Determine the (x, y) coordinate at the center of the cell enclosing the given text.  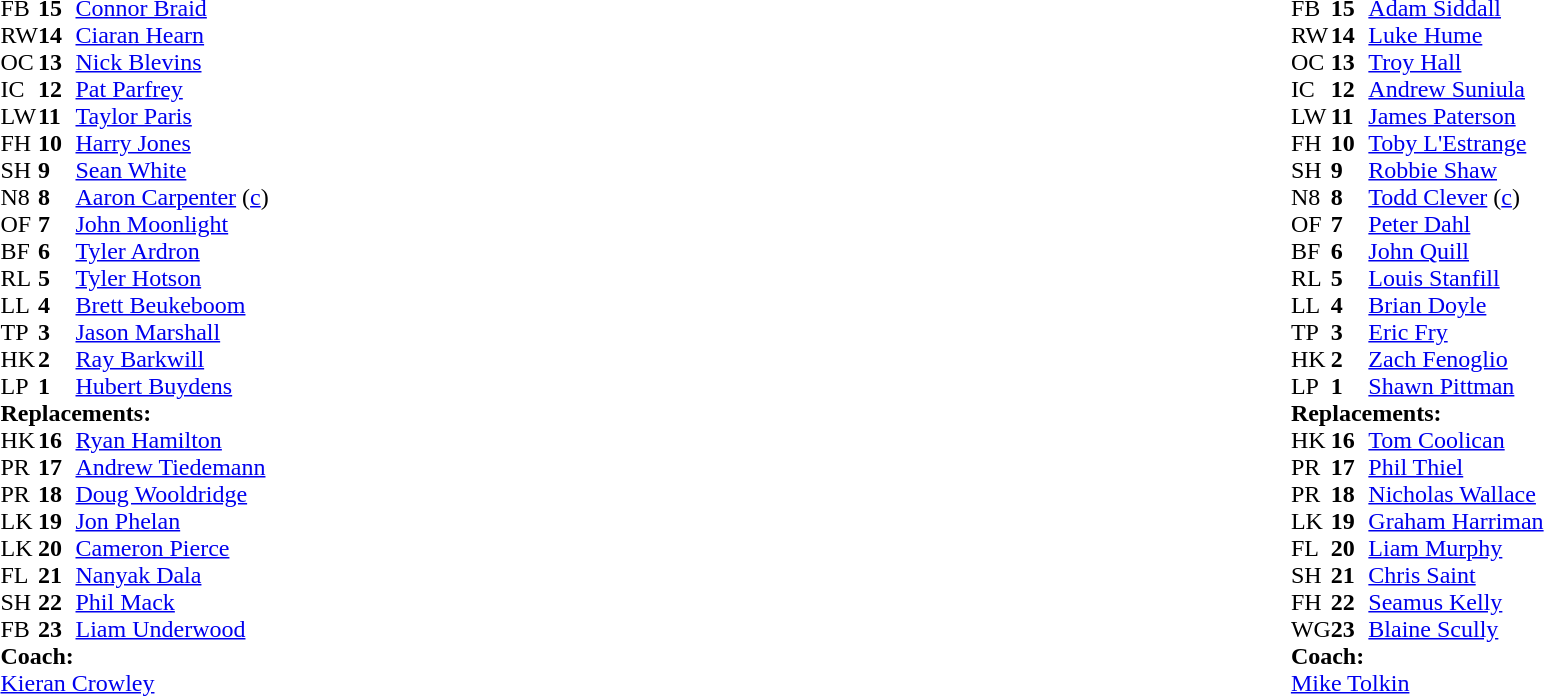
John Moonlight (172, 224)
Luke Hume (1456, 36)
Ciaran Hearn (172, 36)
Blaine Scully (1456, 630)
Zach Fenoglio (1456, 360)
Todd Clever (c) (1456, 198)
Sean White (172, 170)
Toby L'Estrange (1456, 144)
Aaron Carpenter (c) (172, 198)
Phil Mack (172, 602)
Ray Barkwill (172, 360)
Brett Beukeboom (172, 306)
Robbie Shaw (1456, 170)
Pat Parfrey (172, 90)
Nicholas Wallace (1456, 494)
Tom Coolican (1456, 440)
Graham Harriman (1456, 522)
Eric Fry (1456, 332)
Ryan Hamilton (172, 440)
Nanyak Dala (172, 576)
Seamus Kelly (1456, 602)
Tyler Hotson (172, 278)
John Quill (1456, 252)
Chris Saint (1456, 576)
Nick Blevins (172, 62)
Jason Marshall (172, 332)
Jon Phelan (172, 522)
Liam Underwood (172, 630)
Hubert Buydens (172, 386)
Andrew Suniula (1456, 90)
Phil Thiel (1456, 468)
FB (19, 630)
Taylor Paris (172, 116)
Harry Jones (172, 144)
WG (1311, 630)
Peter Dahl (1456, 224)
Liam Murphy (1456, 548)
Brian Doyle (1456, 306)
James Paterson (1456, 116)
Troy Hall (1456, 62)
Shawn Pittman (1456, 386)
Doug Wooldridge (172, 494)
Cameron Pierce (172, 548)
Andrew Tiedemann (172, 468)
Louis Stanfill (1456, 278)
Tyler Ardron (172, 252)
